Return the [X, Y] coordinate for the center point of the cell that contains the specified text.  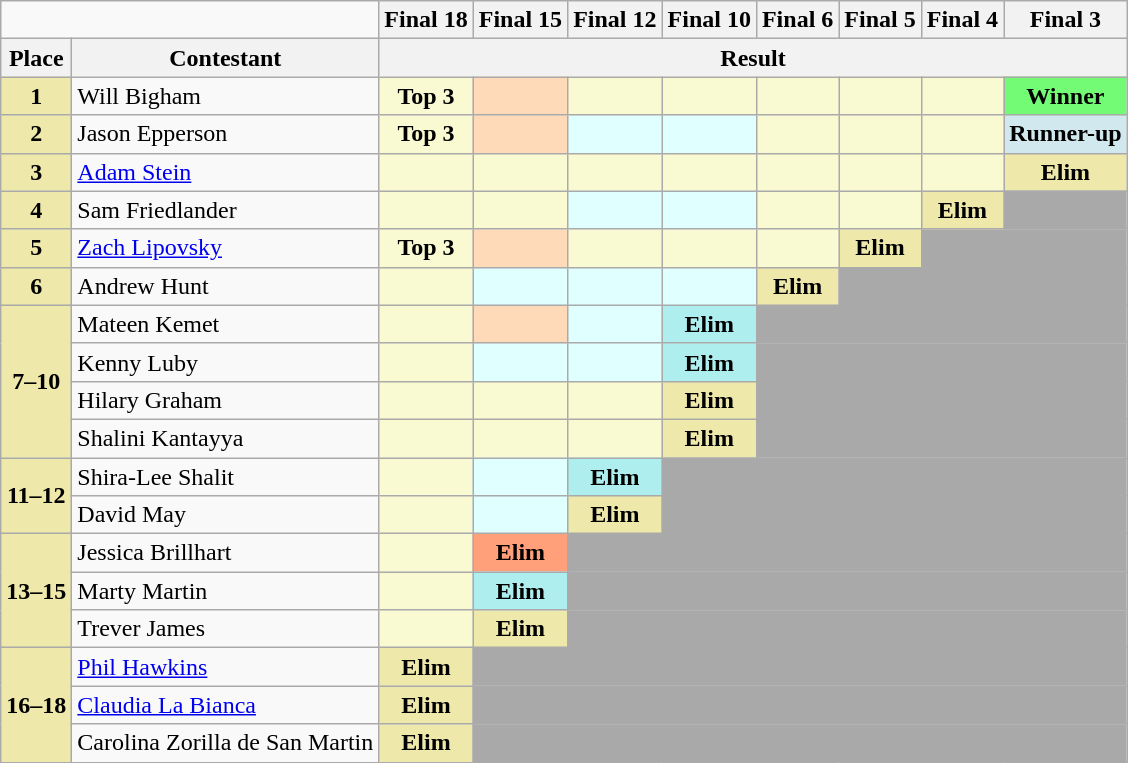
Result [753, 58]
Adam Stein [226, 172]
Runner-up [1066, 134]
Hilary Graham [226, 400]
13–15 [36, 591]
Final 10 [709, 20]
Jessica Brillhart [226, 553]
Contestant [226, 58]
5 [36, 248]
Carolina Zorilla de San Martin [226, 743]
Will Bigham [226, 96]
1 [36, 96]
Kenny Luby [226, 362]
11–12 [36, 496]
Phil Hawkins [226, 667]
Final 12 [615, 20]
4 [36, 210]
3 [36, 172]
Winner [1066, 96]
Zach Lipovsky [226, 248]
7–10 [36, 381]
Final 18 [426, 20]
Trever James [226, 629]
Claudia La Bianca [226, 705]
Marty Martin [226, 591]
6 [36, 286]
2 [36, 134]
David May [226, 515]
Sam Friedlander [226, 210]
Place [36, 58]
Mateen Kemet [226, 324]
Final 15 [520, 20]
Final 6 [797, 20]
Final 4 [962, 20]
Andrew Hunt [226, 286]
Shira-Lee Shalit [226, 477]
Jason Epperson [226, 134]
Final 3 [1066, 20]
Shalini Kantayya [226, 438]
Final 5 [880, 20]
16–18 [36, 705]
